Return the [X, Y] coordinate for the center point of the cell that contains the specified text.  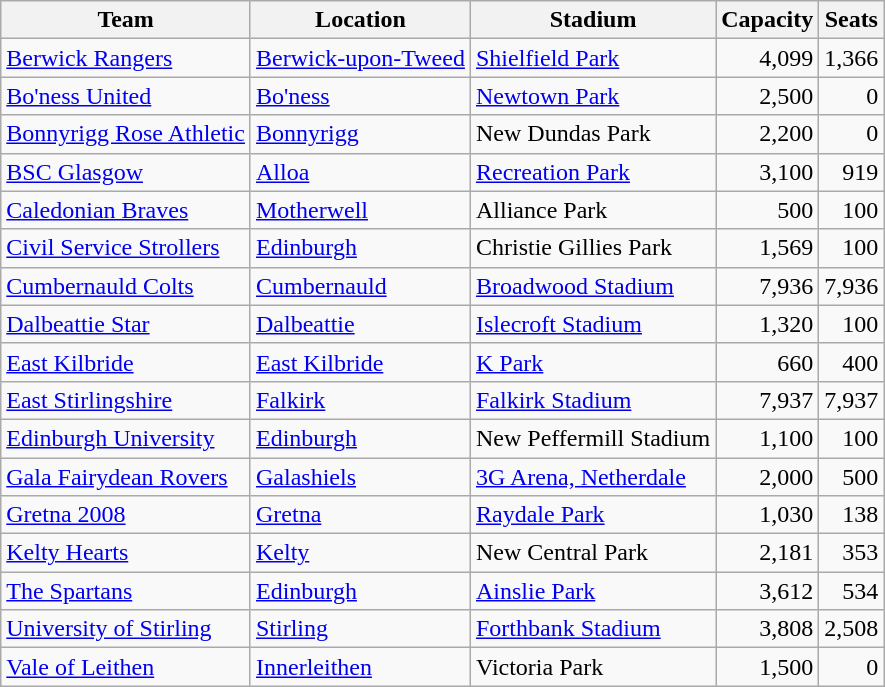
1,320 [768, 324]
2,508 [852, 629]
Gretna [360, 515]
Innerleithen [360, 667]
Alloa [360, 172]
Kelty Hearts [126, 553]
Location [360, 20]
1,569 [768, 248]
Falkirk Stadium [592, 400]
2,000 [768, 477]
2,181 [768, 553]
Dalbeattie [360, 324]
138 [852, 515]
Gretna 2008 [126, 515]
3G Arena, Netherdale [592, 477]
Cumbernauld [360, 286]
Galashiels [360, 477]
Forthbank Stadium [592, 629]
East Stirlingshire [126, 400]
Falkirk [360, 400]
Caledonian Braves [126, 210]
New Dundas Park [592, 134]
Alliance Park [592, 210]
Berwick Rangers [126, 58]
Christie Gillies Park [592, 248]
Vale of Leithen [126, 667]
Broadwood Stadium [592, 286]
1,100 [768, 438]
Shielfield Park [592, 58]
The Spartans [126, 591]
Bo'ness [360, 96]
Cumbernauld Colts [126, 286]
1,366 [852, 58]
919 [852, 172]
Recreation Park [592, 172]
Civil Service Strollers [126, 248]
New Peffermill Stadium [592, 438]
Ainslie Park [592, 591]
Team [126, 20]
Raydale Park [592, 515]
3,808 [768, 629]
400 [852, 362]
University of Stirling [126, 629]
Stadium [592, 20]
Bo'ness United [126, 96]
Seats [852, 20]
Bonnyrigg Rose Athletic [126, 134]
Dalbeattie Star [126, 324]
4,099 [768, 58]
2,200 [768, 134]
Gala Fairydean Rovers [126, 477]
660 [768, 362]
Berwick-upon-Tweed [360, 58]
Islecroft Stadium [592, 324]
Bonnyrigg [360, 134]
Victoria Park [592, 667]
Motherwell [360, 210]
3,100 [768, 172]
Capacity [768, 20]
2,500 [768, 96]
Kelty [360, 553]
534 [852, 591]
1,500 [768, 667]
3,612 [768, 591]
BSC Glasgow [126, 172]
Stirling [360, 629]
Newtown Park [592, 96]
1,030 [768, 515]
New Central Park [592, 553]
K Park [592, 362]
Edinburgh University [126, 438]
353 [852, 553]
